Output the [X, Y] coordinate of the center of the cell containing the given text.  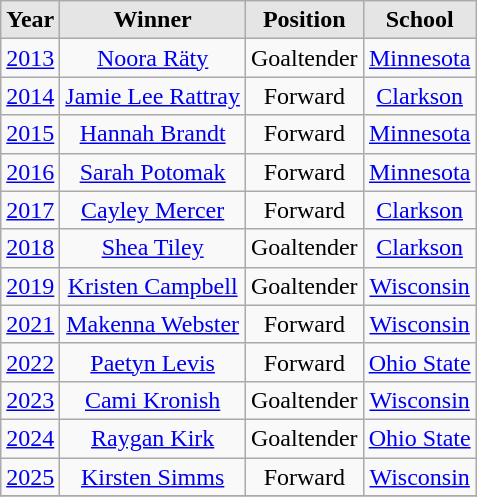
Kristen Campbell [153, 286]
2022 [30, 362]
2019 [30, 286]
2023 [30, 400]
Winner [153, 20]
2025 [30, 477]
Year [30, 20]
2017 [30, 210]
Cayley Mercer [153, 210]
2021 [30, 324]
School [420, 20]
Makenna Webster [153, 324]
Kirsten Simms [153, 477]
Noora Räty [153, 58]
Position [304, 20]
Paetyn Levis [153, 362]
Cami Kronish [153, 400]
2018 [30, 248]
Sarah Potomak [153, 172]
2016 [30, 172]
2015 [30, 134]
Raygan Kirk [153, 438]
2024 [30, 438]
Hannah Brandt [153, 134]
2013 [30, 58]
2014 [30, 96]
Shea Tiley [153, 248]
Jamie Lee Rattray [153, 96]
